Output the [x, y] coordinate of the center of the cell containing the given text.  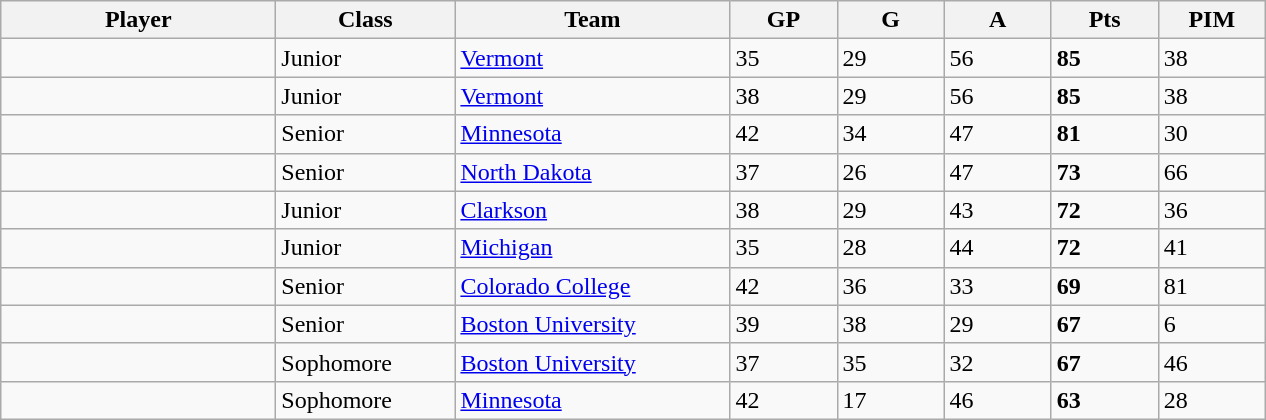
PIM [1212, 20]
44 [998, 248]
17 [890, 400]
Class [366, 20]
63 [1104, 400]
6 [1212, 324]
66 [1212, 172]
GP [784, 20]
34 [890, 134]
A [998, 20]
26 [890, 172]
Team [592, 20]
Colorado College [592, 286]
30 [1212, 134]
Michigan [592, 248]
32 [998, 362]
33 [998, 286]
69 [1104, 286]
39 [784, 324]
41 [1212, 248]
73 [1104, 172]
43 [998, 210]
North Dakota [592, 172]
Pts [1104, 20]
G [890, 20]
Player [138, 20]
Clarkson [592, 210]
